Identify which cell holds the provided text, then report its [x, y] central coordinate. 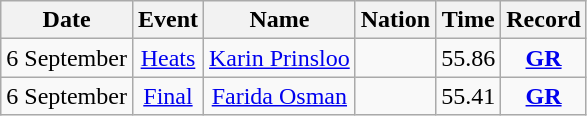
Date [67, 20]
55.41 [468, 96]
Karin Prinsloo [280, 58]
Record [544, 20]
Heats [168, 58]
Farida Osman [280, 96]
Event [168, 20]
Time [468, 20]
Final [168, 96]
Name [280, 20]
Nation [395, 20]
55.86 [468, 58]
